From the cell containing the given text, extract its center point as (X, Y) coordinate. 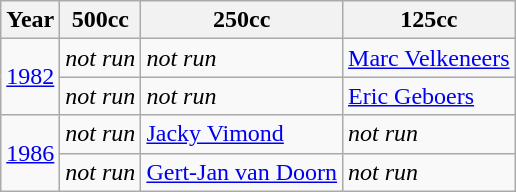
1982 (30, 77)
Gert-Jan van Doorn (242, 172)
500cc (100, 20)
Eric Geboers (430, 96)
Marc Velkeneers (430, 58)
125cc (430, 20)
1986 (30, 153)
Jacky Vimond (242, 134)
250cc (242, 20)
Year (30, 20)
